Capture the cell that displays the provided text and extract its (X, Y) central coordinate. 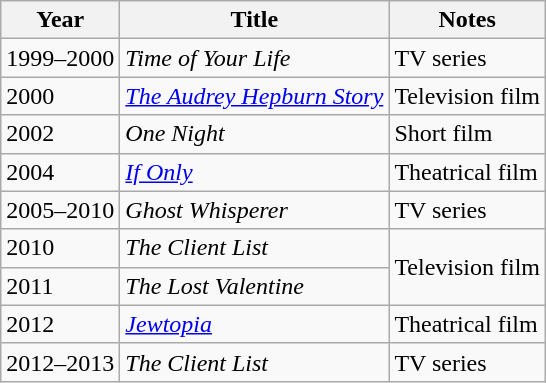
If Only (254, 172)
2011 (60, 286)
2004 (60, 172)
Short film (468, 134)
2000 (60, 96)
2012 (60, 324)
1999–2000 (60, 58)
One Night (254, 134)
2005–2010 (60, 210)
Year (60, 20)
Ghost Whisperer (254, 210)
2012–2013 (60, 362)
The Lost Valentine (254, 286)
Time of Your Life (254, 58)
The Audrey Hepburn Story (254, 96)
Notes (468, 20)
Jewtopia (254, 324)
2002 (60, 134)
2010 (60, 248)
Title (254, 20)
